Capture the cell that displays the provided text and extract its (x, y) central coordinate. 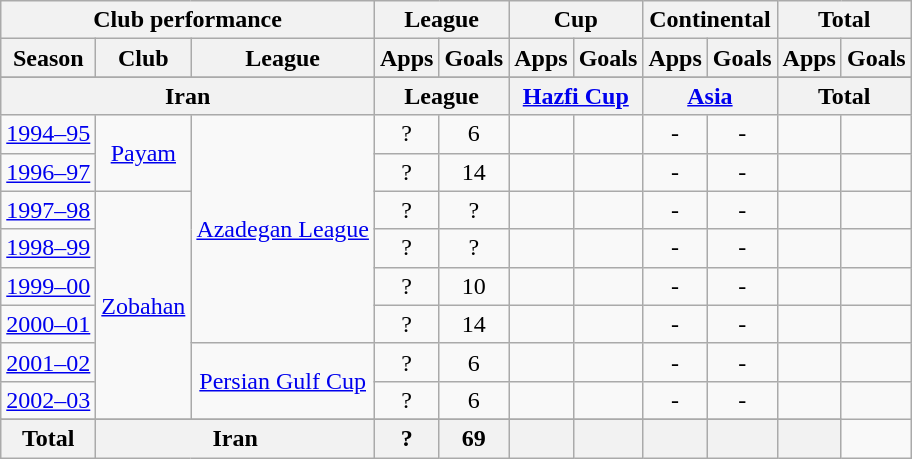
Zobahan (144, 305)
Persian Gulf Cup (283, 381)
Azadegan League (283, 229)
2001–02 (48, 362)
2002–03 (48, 400)
1997–98 (48, 210)
69 (474, 438)
10 (474, 286)
1994–95 (48, 134)
Club performance (188, 20)
Continental (710, 20)
Hazfi Cup (576, 96)
1998–99 (48, 248)
Cup (576, 20)
Club (144, 58)
Payam (144, 153)
2000–01 (48, 324)
1996–97 (48, 172)
1999–00 (48, 286)
Asia (710, 96)
Season (48, 58)
